Provide the (x, y) coordinate of the cell's center where the given text is located.  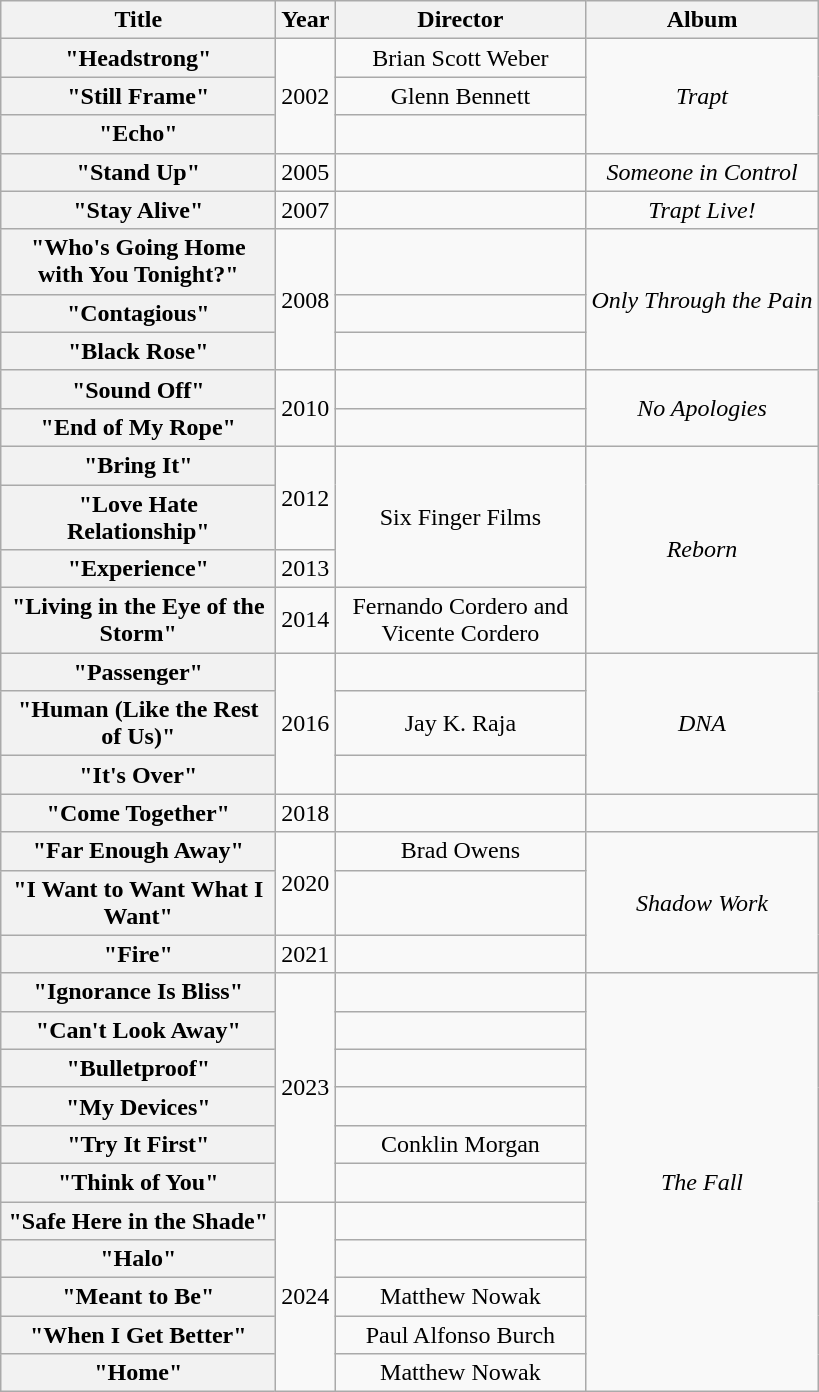
2010 (306, 408)
Only Through the Pain (702, 300)
2021 (306, 954)
2018 (306, 813)
"Headstrong" (138, 58)
Album (702, 20)
2002 (306, 96)
The Fall (702, 1182)
"Fire" (138, 954)
Brad Owens (460, 851)
"Ignorance Is Bliss" (138, 992)
Someone in Control (702, 172)
"When I Get Better" (138, 1335)
Director (460, 20)
"Safe Here in the Shade" (138, 1221)
2005 (306, 172)
Reborn (702, 549)
"Black Rose" (138, 351)
"Stand Up" (138, 172)
"Try It First" (138, 1144)
"Halo" (138, 1259)
Trapt Live! (702, 210)
Shadow Work (702, 902)
"Who's Going Home with You Tonight?" (138, 262)
"End of My Rope" (138, 427)
"It's Over" (138, 775)
"Think of You" (138, 1182)
"Passenger" (138, 672)
2012 (306, 498)
"My Devices" (138, 1106)
"Sound Off" (138, 389)
Trapt (702, 96)
"Stay Alive" (138, 210)
"Contagious" (138, 313)
"Echo" (138, 134)
DNA (702, 724)
2023 (306, 1087)
Jay K. Raja (460, 724)
Six Finger Films (460, 516)
2014 (306, 620)
Conklin Morgan (460, 1144)
"Love Hate Relationship" (138, 516)
Glenn Bennett (460, 96)
"Human (Like the Rest of Us)" (138, 724)
"Come Together" (138, 813)
Fernando Cordero and Vicente Cordero (460, 620)
2008 (306, 300)
"Far Enough Away" (138, 851)
2007 (306, 210)
2024 (306, 1297)
"Bring It" (138, 465)
"Living in the Eye of the Storm" (138, 620)
Title (138, 20)
Paul Alfonso Burch (460, 1335)
"Experience" (138, 569)
2020 (306, 884)
Brian Scott Weber (460, 58)
"Meant to Be" (138, 1297)
2013 (306, 569)
Year (306, 20)
"Home" (138, 1373)
No Apologies (702, 408)
"Can't Look Away" (138, 1030)
"Bulletproof" (138, 1068)
2016 (306, 724)
"I Want to Want What I Want" (138, 902)
"Still Frame" (138, 96)
